Scan for the cell matching the given text and deliver its [X, Y] coordinate at center. 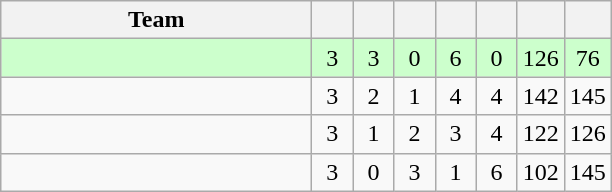
122 [540, 134]
Team [156, 20]
76 [588, 58]
142 [540, 96]
102 [540, 172]
